Output the (X, Y) coordinate of the center of the cell containing the given text.  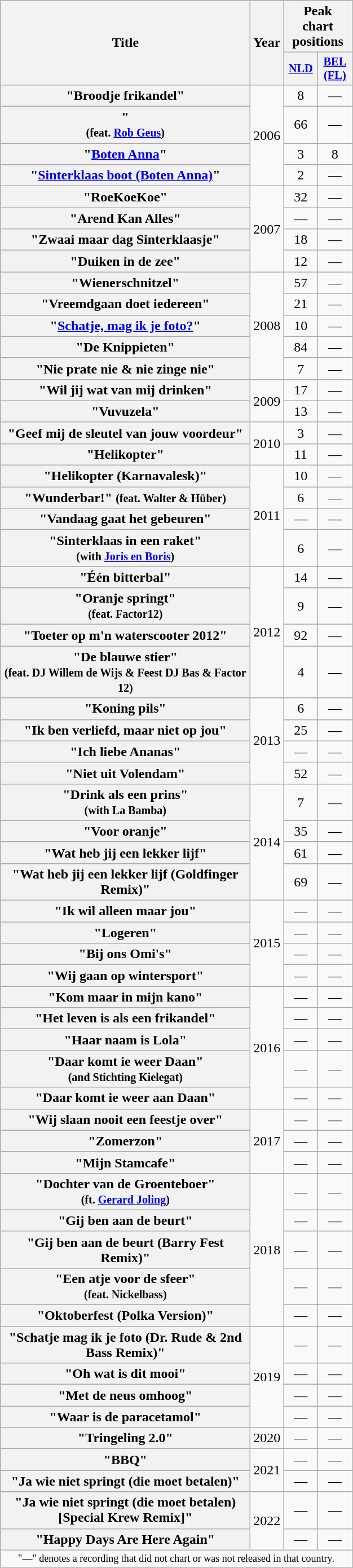
"Tringeling 2.0" (125, 1438)
"Één bitterbal" (125, 577)
"Ja wie niet springt (die moet betalen) [Special Krew Remix]" (125, 1510)
Peak chart positions (318, 27)
"Logeren" (125, 933)
35 (301, 831)
2011 (267, 516)
"Oh wat is dit mooi" (125, 1374)
2 (301, 175)
4 (301, 672)
2008 (267, 326)
"Ik ben verliefd, maar niet op jou" (125, 730)
"Arend Kan Alles" (125, 218)
18 (301, 240)
"Wunderbar!" (feat. Walter & Hüber) (125, 498)
25 (301, 730)
2006 (267, 135)
"Koning pils" (125, 709)
"De blauwe stier"(feat. DJ Willem de Wijs & Feest DJ Bas & Factor 12) (125, 672)
17 (301, 390)
"Wat heb jij een lekker lijf" (125, 853)
"Mijn Stamcafe" (125, 1162)
"Ich liebe Ananas" (125, 752)
"Sinterklaas boot (Boten Anna)" (125, 175)
57 (301, 283)
"Gij ben aan de beurt (Barry Fest Remix)" (125, 1249)
"Vuvuzela" (125, 411)
"Haar naam is Lola" (125, 1040)
52 (301, 773)
92 (301, 635)
2012 (267, 632)
13 (301, 411)
"Helikopter (Karnavalesk)" (125, 476)
"Broodje frikandel" (125, 95)
"Niet uit Volendam" (125, 773)
"Schatje mag ik je foto (Dr. Rude & 2nd Bass Remix)" (125, 1345)
"Dochter van de Groenteboer"(ft. Gerard Joling) (125, 1192)
"Sinterklaas in een raket"(with Joris en Boris) (125, 548)
"Wil jij wat van mij drinken" (125, 390)
"Oktoberfest (Polka Version)" (125, 1316)
"Kom maar in mijn kano" (125, 997)
"Duiken in de zee" (125, 261)
"Gij ben aan de beurt" (125, 1220)
2018 (267, 1249)
2010 (267, 443)
"Vreemdgaan doet iedereen" (125, 304)
"Toeter op m'n waterscooter 2012" (125, 635)
2017 (267, 1141)
21 (301, 304)
"BBQ" (125, 1460)
2014 (267, 842)
"Voor oranje" (125, 831)
"Ja wie niet springt (die moet betalen)" (125, 1481)
11 (301, 454)
"Happy Days Are Here Again" (125, 1539)
"Een atje voor de sfeer"(feat. Nickelbass) (125, 1286)
"Ik wil alleen maar jou" (125, 911)
32 (301, 197)
2009 (267, 401)
"Daar komt ie weer aan Daan" (125, 1098)
"Wij gaan op wintersport" (125, 976)
84 (301, 347)
"Zwaai maar dag Sinterklaasje" (125, 240)
2015 (267, 943)
14 (301, 577)
2022 (267, 1521)
"Zomerzon" (125, 1141)
"(feat. Rob Geus) (125, 125)
2013 (267, 741)
"Oranje springt"(feat. Factor12) (125, 606)
"—" denotes a recording that did not chart or was not released in that country. (176, 1558)
"Wij slaan nooit een feestje over" (125, 1119)
2019 (267, 1377)
"Boten Anna" (125, 154)
Title (125, 43)
"Het leven is als een frikandel" (125, 1018)
2021 (267, 1470)
"Met de neus omhoog" (125, 1395)
NLD (301, 69)
"Wat heb jij een lekker lijf (Goldfinger Remix)" (125, 881)
61 (301, 853)
"Vandaag gaat het gebeuren" (125, 519)
2020 (267, 1438)
12 (301, 261)
"De Knippieten" (125, 347)
9 (301, 606)
66 (301, 125)
BEL(FL) (335, 69)
"Bij ons Omi's" (125, 954)
"RoeKoeKoe" (125, 197)
"Nie prate nie & nie zinge nie" (125, 368)
"Waar is de paracetamol" (125, 1417)
"Wienerschnitzel" (125, 283)
Year (267, 43)
2016 (267, 1047)
69 (301, 881)
"Schatje, mag ik je foto?" (125, 326)
"Helikopter" (125, 454)
"Drink als een prins"(with La Bamba) (125, 802)
"Geef mij de sleutel van jouw voordeur" (125, 433)
2007 (267, 229)
"Daar komt ie weer Daan"(and Stichting Kielegat) (125, 1069)
